Output the (X, Y) coordinate of the center of the cell containing the given text.  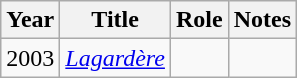
Notes (262, 20)
Role (199, 20)
2003 (30, 58)
Title (116, 20)
Year (30, 20)
Lagardère (116, 58)
